Search for the cell housing the specified text and yield its [x, y] center coordinate. 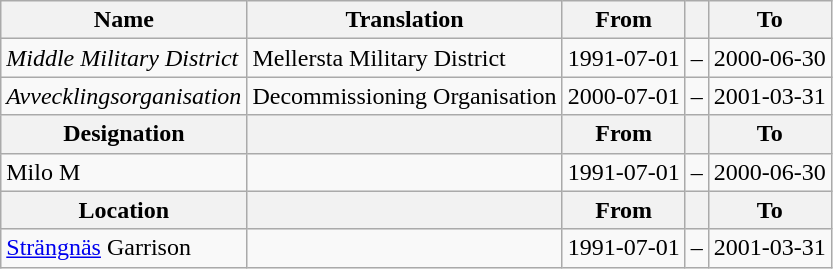
Mellersta Military District [404, 58]
Translation [404, 20]
Avvecklingsorganisation [124, 96]
Decommissioning Organisation [404, 96]
Designation [124, 134]
Middle Military District [124, 58]
Strängnäs Garrison [124, 248]
Location [124, 210]
Milo M [124, 172]
Name [124, 20]
2000-07-01 [624, 96]
